Scan for the cell matching the given text and deliver its (X, Y) coordinate at center. 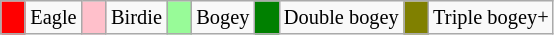
Bogey (222, 17)
Double bogey (342, 17)
Eagle (53, 17)
Triple bogey+ (490, 17)
Birdie (136, 17)
